Pinpoint the cell where the given text exists, returning its (X, Y) midpoint coordinate. 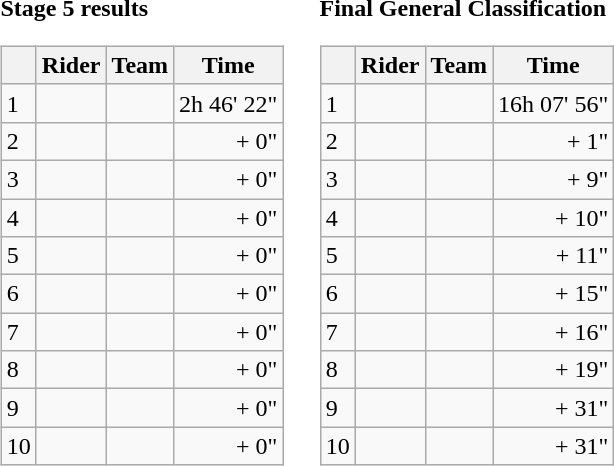
+ 11" (554, 256)
+ 10" (554, 217)
+ 16" (554, 332)
+ 19" (554, 370)
+ 9" (554, 179)
16h 07' 56" (554, 103)
+ 15" (554, 294)
+ 1" (554, 141)
2h 46' 22" (228, 103)
